Capture the cell that displays the provided text and extract its [x, y] central coordinate. 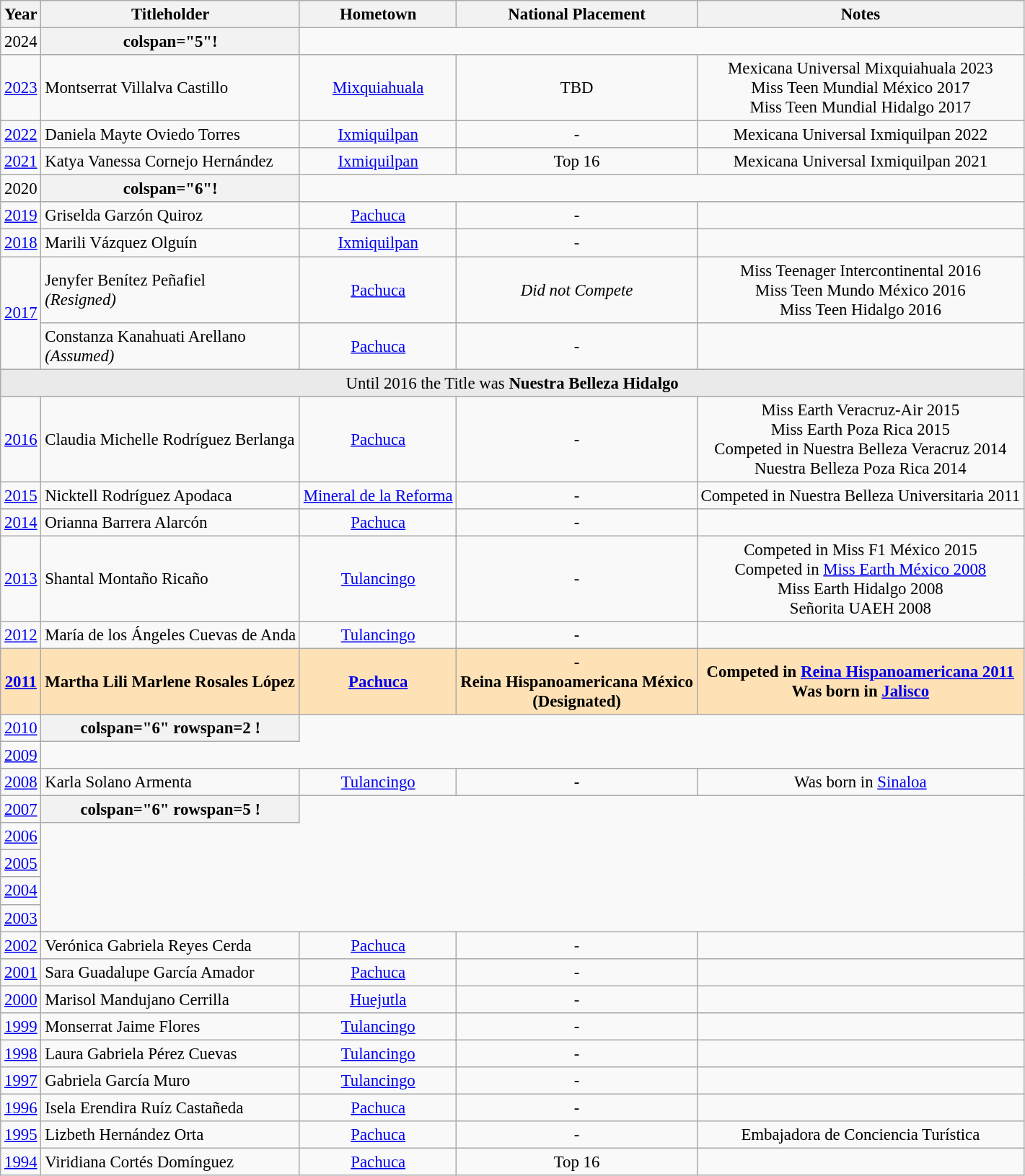
2009 [21, 756]
Montserrat Villalva Castillo [170, 88]
Lizbeth Hernández Orta [170, 1135]
Mexicana Universal Ixmiquilpan 2021 [860, 162]
Mexicana Universal Mixquiahuala 2023Miss Teen Mundial México 2017Miss Teen Mundial Hidalgo 2017 [860, 88]
Griselda Garzón Quiroz [170, 216]
2003 [21, 918]
Mexicana Universal Ixmiquilpan 2022 [860, 135]
Did not Compete [577, 290]
2024 [21, 42]
National Placement [577, 14]
Competed in Nuestra Belleza Universitaria 2011 [860, 495]
2013 [21, 578]
2008 [21, 782]
2022 [21, 135]
Martha Lili Marlene Rosales López [170, 681]
Nicktell Rodríguez Apodaca [170, 495]
1999 [21, 1027]
Was born in Sinaloa [860, 782]
2001 [21, 972]
María de los Ángeles Cuevas de Anda [170, 635]
2006 [21, 836]
Constanza Kanahuati Arellano(Assumed) [170, 346]
colspan="5"! [170, 42]
1998 [21, 1053]
Marisol Mandujano Cerrilla [170, 999]
2002 [21, 945]
Competed in Miss F1 México 2015Competed in Miss Earth México 2008Miss Earth Hidalgo 2008Señorita UAEH 2008 [860, 578]
Monserrat Jaime Flores [170, 1027]
Miss Earth Veracruz-Air 2015Miss Earth Poza Rica 2015Competed in Nuestra Belleza Veracruz 2014Nuestra Belleza Poza Rica 2014 [860, 438]
Viridiana Cortés Domínguez [170, 1162]
2016 [21, 438]
2015 [21, 495]
2017 [21, 313]
Titleholder [170, 14]
Hometown [378, 14]
2005 [21, 864]
2004 [21, 891]
Competed in Reina Hispanoamericana 2011Was born in Jalisco [860, 681]
Orianna Barrera Alarcón [170, 523]
Embajadora de Conciencia Turística [860, 1135]
colspan="6" rowspan=5 ! [170, 810]
Daniela Mayte Oviedo Torres [170, 135]
2018 [21, 243]
-Reina Hispanoamericana México(Designated) [577, 681]
Karla Solano Armenta [170, 782]
1996 [21, 1108]
2000 [21, 999]
1995 [21, 1135]
TBD [577, 88]
Notes [860, 14]
2007 [21, 810]
2012 [21, 635]
Year [21, 14]
2020 [21, 189]
Mineral de la Reforma [378, 495]
1997 [21, 1081]
2019 [21, 216]
Katya Vanessa Cornejo Hernández [170, 162]
2023 [21, 88]
Sara Guadalupe García Amador [170, 972]
Until 2016 the Title was Nuestra Belleza Hidalgo [512, 383]
Verónica Gabriela Reyes Cerda [170, 945]
Mixquiahuala [378, 88]
Laura Gabriela Pérez Cuevas [170, 1053]
Claudia Michelle Rodríguez Berlanga [170, 438]
2011 [21, 681]
Huejutla [378, 999]
Marili Vázquez Olguín [170, 243]
2021 [21, 162]
Shantal Montaño Ricaño [170, 578]
2010 [21, 728]
Isela Erendira Ruíz Castañeda [170, 1108]
Gabriela García Muro [170, 1081]
2014 [21, 523]
Miss Teenager Intercontinental 2016Miss Teen Mundo México 2016Miss Teen Hidalgo 2016 [860, 290]
Jenyfer Benítez Peñafiel(Resigned) [170, 290]
colspan="6"! [170, 189]
1994 [21, 1162]
colspan="6" rowspan=2 ! [170, 728]
